Identify which cell holds the provided text, then report its [x, y] central coordinate. 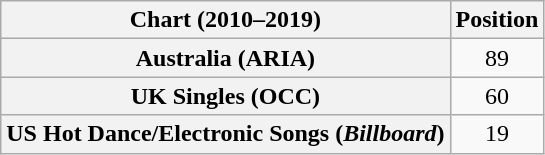
Position [497, 20]
Chart (2010–2019) [226, 20]
60 [497, 96]
Australia (ARIA) [226, 58]
19 [497, 134]
89 [497, 58]
US Hot Dance/Electronic Songs (Billboard) [226, 134]
UK Singles (OCC) [226, 96]
